Find where the given text appears and provide that cell's center as [x, y] coordinate. 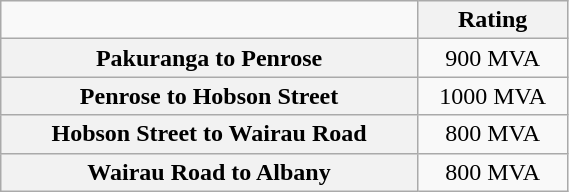
Rating [492, 20]
Hobson Street to Wairau Road [210, 134]
Wairau Road to Albany [210, 172]
Pakuranga to Penrose [210, 58]
1000 MVA [492, 96]
900 MVA [492, 58]
Penrose to Hobson Street [210, 96]
